Find where the given text appears and provide that cell's center as [X, Y] coordinate. 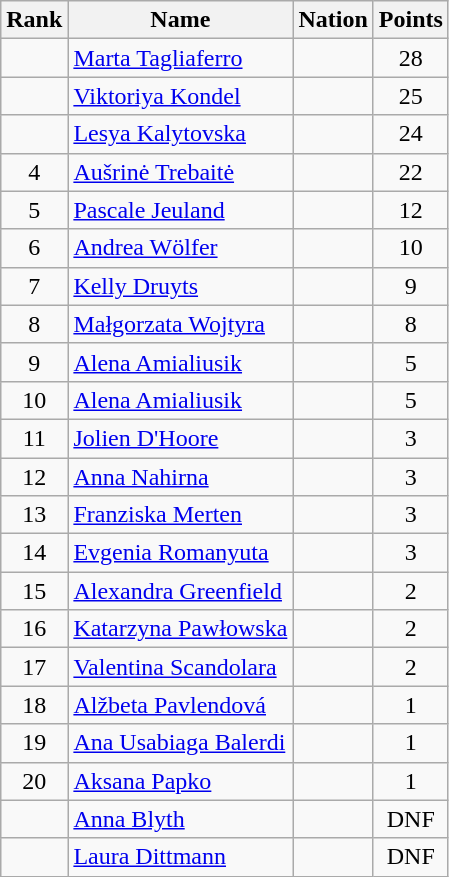
4 [34, 172]
28 [410, 58]
Andrea Wölfer [180, 248]
Aksana Papko [180, 781]
6 [34, 248]
17 [34, 667]
Name [180, 20]
Rank [34, 20]
Aušrinė Trebaitė [180, 172]
Nation [333, 20]
Alexandra Greenfield [180, 591]
Franziska Merten [180, 515]
24 [410, 134]
22 [410, 172]
Kelly Druyts [180, 286]
18 [34, 705]
Viktoriya Kondel [180, 96]
Evgenia Romanyuta [180, 553]
7 [34, 286]
Anna Blyth [180, 819]
Valentina Scandolara [180, 667]
Katarzyna Pawłowska [180, 629]
Lesya Kalytovska [180, 134]
Anna Nahirna [180, 477]
Pascale Jeuland [180, 210]
11 [34, 438]
14 [34, 553]
19 [34, 743]
25 [410, 96]
Laura Dittmann [180, 857]
16 [34, 629]
13 [34, 515]
Ana Usabiaga Balerdi [180, 743]
15 [34, 591]
Jolien D'Hoore [180, 438]
20 [34, 781]
Małgorzata Wojtyra [180, 324]
Alžbeta Pavlendová [180, 705]
Points [410, 20]
Marta Tagliaferro [180, 58]
